Determine the (X, Y) coordinate at the center of the cell enclosing the given text.  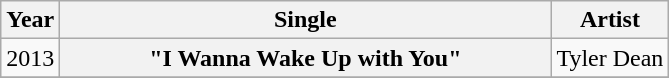
Tyler Dean (610, 58)
Artist (610, 20)
"I Wanna Wake Up with You" (306, 58)
Single (306, 20)
Year (30, 20)
2013 (30, 58)
